Provide the [x, y] coordinate of the cell's center where the given text is located.  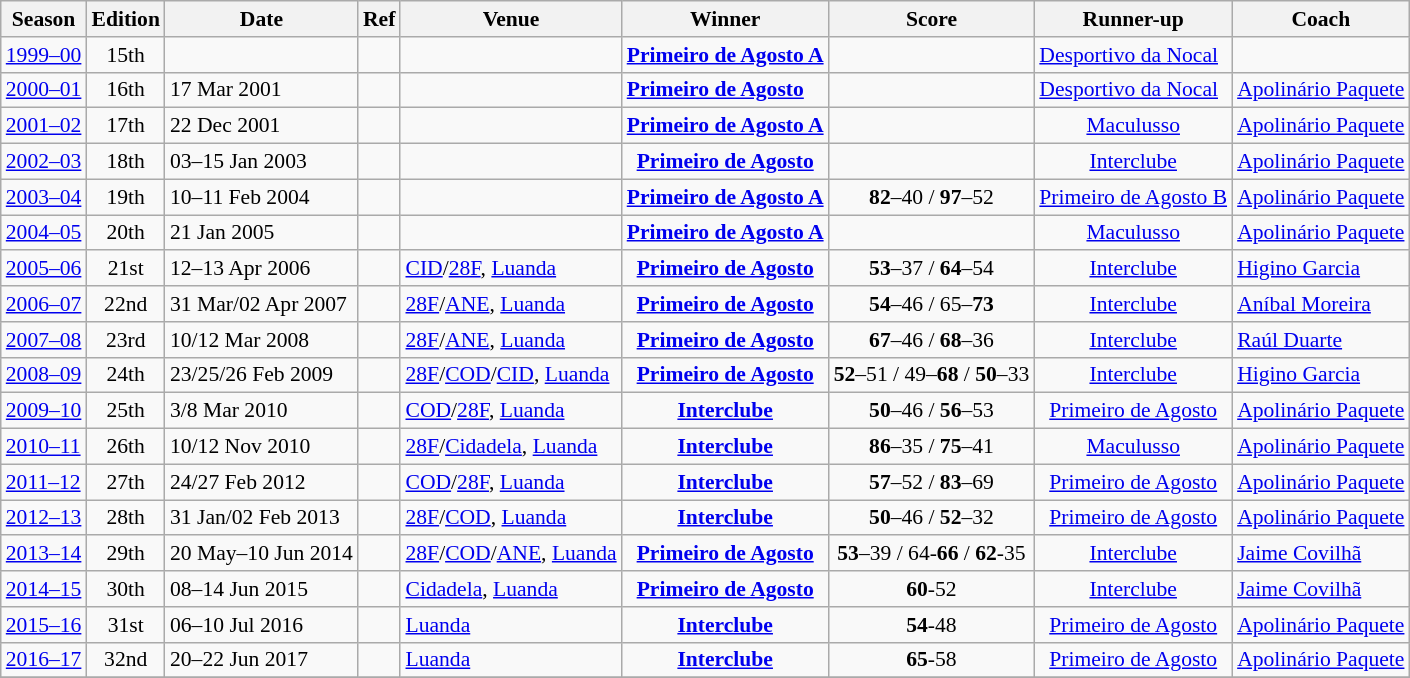
54-48 [932, 625]
2004–05 [44, 233]
54–46 / 65–73 [932, 304]
2006–07 [44, 304]
1999–00 [44, 55]
2003–04 [44, 197]
3/8 Mar 2010 [262, 411]
2014–15 [44, 589]
2011–12 [44, 482]
2007–08 [44, 340]
17 Mar 2001 [262, 90]
32nd [126, 660]
Edition [126, 19]
86–35 / 75–41 [932, 447]
30th [126, 589]
23rd [126, 340]
24/27 Feb 2012 [262, 482]
15th [126, 55]
Season [44, 19]
08–14 Jun 2015 [262, 589]
12–13 Apr 2006 [262, 269]
20 May–10 Jun 2014 [262, 554]
50–46 / 52–32 [932, 518]
53–39 / 64-66 / 62-35 [932, 554]
65-58 [932, 660]
26th [126, 447]
2005–06 [44, 269]
2013–14 [44, 554]
10–11 Feb 2004 [262, 197]
2000–01 [44, 90]
Winner [726, 19]
03–15 Jan 2003 [262, 162]
27th [126, 482]
19th [126, 197]
67–46 / 68–36 [932, 340]
20–22 Jun 2017 [262, 660]
2002–03 [44, 162]
17th [126, 126]
50–46 / 56–53 [932, 411]
60-52 [932, 589]
2016–17 [44, 660]
Raúl Duarte [1320, 340]
Venue [510, 19]
2009–10 [44, 411]
16th [126, 90]
10/12 Nov 2010 [262, 447]
06–10 Jul 2016 [262, 625]
Score [932, 19]
31 Mar/02 Apr 2007 [262, 304]
Ref [379, 19]
25th [126, 411]
31 Jan/02 Feb 2013 [262, 518]
28F/COD/CID, Luanda [510, 375]
Coach [1320, 19]
53–37 / 64–54 [932, 269]
Runner-up [1133, 19]
Primeiro de Agosto B [1133, 197]
2015–16 [44, 625]
CID/28F, Luanda [510, 269]
22 Dec 2001 [262, 126]
2001–02 [44, 126]
28F/COD, Luanda [510, 518]
10/12 Mar 2008 [262, 340]
21st [126, 269]
82–40 / 97–52 [932, 197]
20th [126, 233]
22nd [126, 304]
28F/COD/ANE, Luanda [510, 554]
31st [126, 625]
28F/Cidadela, Luanda [510, 447]
28th [126, 518]
29th [126, 554]
Date [262, 19]
2012–13 [44, 518]
52–51 / 49–68 / 50–33 [932, 375]
57–52 / 83–69 [932, 482]
18th [126, 162]
23/25/26 Feb 2009 [262, 375]
24th [126, 375]
Cidadela, Luanda [510, 589]
Aníbal Moreira [1320, 304]
2010–11 [44, 447]
2008–09 [44, 375]
21 Jan 2005 [262, 233]
